Output the (X, Y) coordinate of the center of the cell containing the given text.  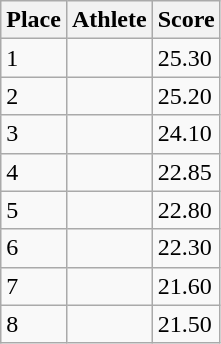
2 (34, 96)
25.30 (186, 58)
Athlete (109, 20)
8 (34, 324)
Place (34, 20)
22.30 (186, 248)
3 (34, 134)
Score (186, 20)
22.85 (186, 172)
24.10 (186, 134)
25.20 (186, 96)
21.50 (186, 324)
6 (34, 248)
22.80 (186, 210)
1 (34, 58)
4 (34, 172)
7 (34, 286)
21.60 (186, 286)
5 (34, 210)
